Return [x, y] of the center of cell containing provided text 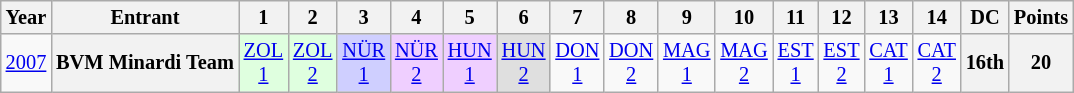
EST1 [796, 63]
12 [842, 17]
DON2 [631, 63]
CAT1 [888, 63]
10 [744, 17]
9 [686, 17]
13 [888, 17]
CAT2 [937, 63]
7 [577, 17]
MAG2 [744, 63]
EST2 [842, 63]
MAG1 [686, 63]
Entrant [145, 17]
NÜR2 [416, 63]
NÜR1 [364, 63]
14 [937, 17]
16th [985, 63]
HUN2 [524, 63]
4 [416, 17]
DC [985, 17]
11 [796, 17]
2 [312, 17]
2007 [26, 63]
3 [364, 17]
Year [26, 17]
5 [470, 17]
8 [631, 17]
ZOL2 [312, 63]
6 [524, 17]
Points [1041, 17]
1 [264, 17]
HUN1 [470, 63]
20 [1041, 63]
BVM Minardi Team [145, 63]
ZOL1 [264, 63]
DON1 [577, 63]
